Extract the (X, Y) coordinate from the center of the cell holding the provided text.  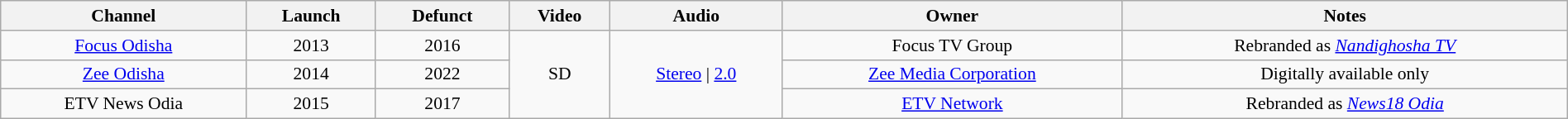
SD (559, 74)
Audio (696, 16)
Defunct (442, 16)
Channel (124, 16)
ETV News Odia (124, 104)
Owner (953, 16)
ETV Network (953, 104)
2022 (442, 74)
Focus TV Group (953, 45)
2017 (442, 104)
Launch (311, 16)
Focus Odisha (124, 45)
2013 (311, 45)
2014 (311, 74)
2015 (311, 104)
Video (559, 16)
2016 (442, 45)
Digitally available only (1345, 74)
Stereo | 2.0 (696, 74)
Rebranded as Nandighosha TV (1345, 45)
Zee Odisha (124, 74)
Notes (1345, 16)
Rebranded as News18 Odia (1345, 104)
Zee Media Corporation (953, 74)
